Locate the cell with the specified text and output its [x, y] center coordinate. 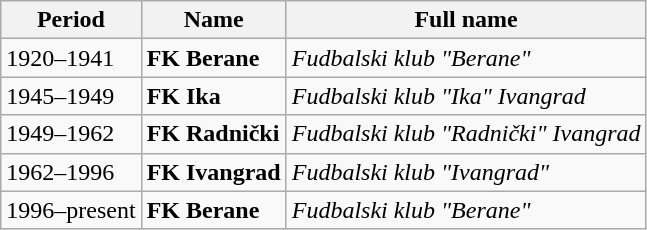
Fudbalski klub "Ika" Ivangrad [466, 96]
Fudbalski klub "Ivangrad" [466, 172]
FK Ika [214, 96]
1962–1996 [71, 172]
1945–1949 [71, 96]
Full name [466, 20]
Fudbalski klub "Radnički" Ivangrad [466, 134]
Period [71, 20]
1949–1962 [71, 134]
FK Radnički [214, 134]
1920–1941 [71, 58]
Name [214, 20]
1996–present [71, 210]
FK Ivangrad [214, 172]
